Return the (x, y) coordinate for the center point of the cell that contains the specified text.  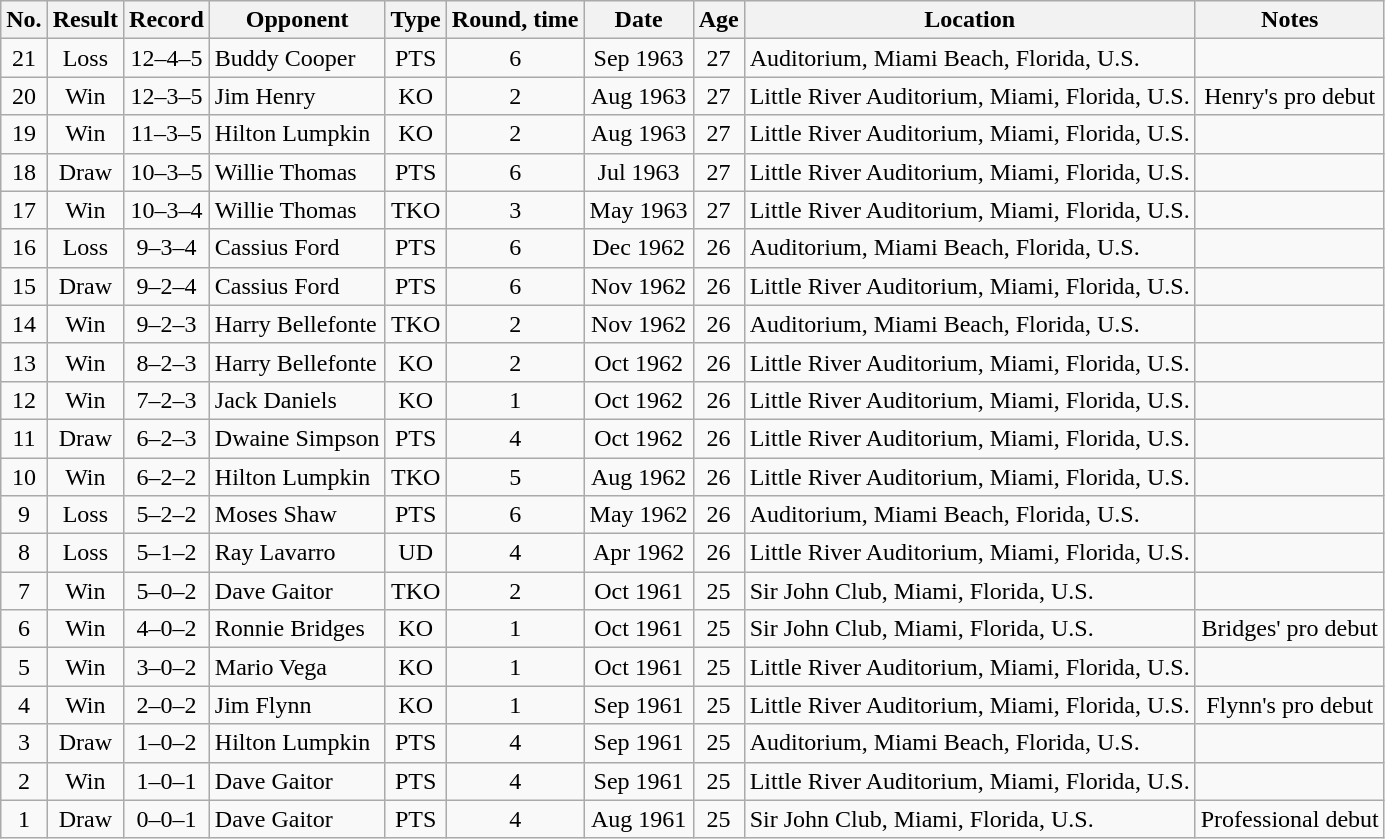
11 (24, 438)
17 (24, 210)
Age (718, 20)
Ronnie Bridges (297, 629)
Sep 1963 (638, 58)
Jack Daniels (297, 400)
4–0–2 (167, 629)
Record (167, 20)
1–0–2 (167, 743)
1–0–1 (167, 781)
12–3–5 (167, 96)
14 (24, 324)
Dwaine Simpson (297, 438)
20 (24, 96)
9–2–4 (167, 286)
Ray Lavarro (297, 553)
Date (638, 20)
Type (416, 20)
Jim Henry (297, 96)
0–0–1 (167, 819)
Mario Vega (297, 667)
May 1962 (638, 515)
Henry's pro debut (1290, 96)
5–1–2 (167, 553)
Dec 1962 (638, 248)
May 1963 (638, 210)
8 (24, 553)
Opponent (297, 20)
Result (85, 20)
11–3–5 (167, 134)
Buddy Cooper (297, 58)
21 (24, 58)
9–3–4 (167, 248)
Aug 1962 (638, 477)
10–3–5 (167, 172)
Round, time (515, 20)
Location (970, 20)
Bridges' pro debut (1290, 629)
Notes (1290, 20)
No. (24, 20)
5–2–2 (167, 515)
7–2–3 (167, 400)
15 (24, 286)
12 (24, 400)
16 (24, 248)
18 (24, 172)
9–2–3 (167, 324)
7 (24, 591)
19 (24, 134)
UD (416, 553)
Flynn's pro debut (1290, 705)
Professional debut (1290, 819)
10 (24, 477)
10–3–4 (167, 210)
12–4–5 (167, 58)
Aug 1961 (638, 819)
Apr 1962 (638, 553)
3–0–2 (167, 667)
8–2–3 (167, 362)
6–2–3 (167, 438)
Moses Shaw (297, 515)
5–0–2 (167, 591)
2–0–2 (167, 705)
13 (24, 362)
Jul 1963 (638, 172)
6–2–2 (167, 477)
Jim Flynn (297, 705)
9 (24, 515)
